Identify which cell holds the provided text, then report its [x, y] central coordinate. 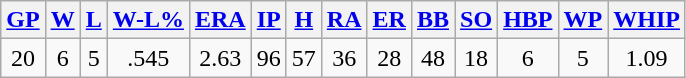
18 [476, 58]
ERA [220, 20]
36 [344, 58]
W-L% [148, 20]
SO [476, 20]
BB [432, 20]
HBP [528, 20]
WHIP [647, 20]
1.09 [647, 58]
ER [389, 20]
L [94, 20]
H [304, 20]
RA [344, 20]
20 [23, 58]
.545 [148, 58]
96 [268, 58]
GP [23, 20]
WP [583, 20]
W [62, 20]
48 [432, 58]
IP [268, 20]
57 [304, 58]
28 [389, 58]
2.63 [220, 58]
